Find where the given text appears and provide that cell's center as (x, y) coordinate. 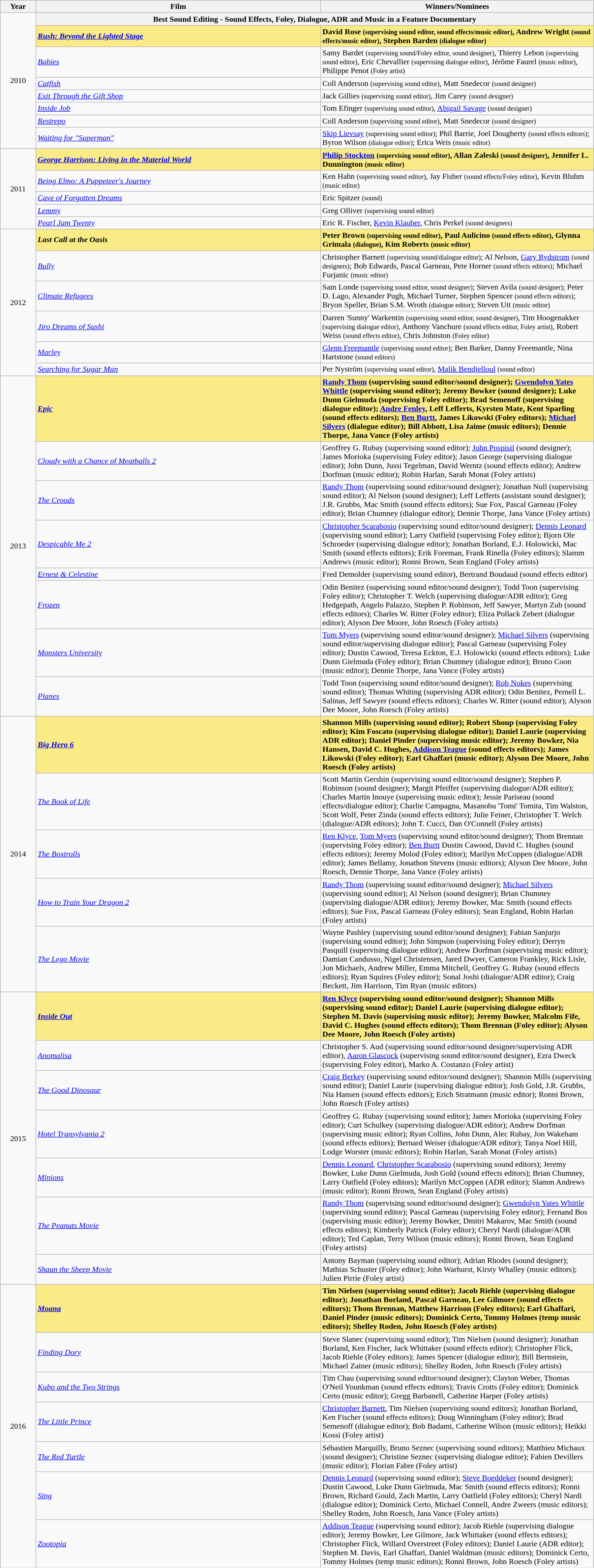
Fred Demolder (supervising sound editor), Bertrand Boudaud (sound effects editor) (457, 574)
David Rose (supervising sound editor, sound effects/music editor), Andrew Wright (sound effects/music editor), Stephen Barden (dialogue editor) (457, 36)
Sing (178, 1496)
Kubo and the Two Strings (178, 1387)
The Croods (178, 500)
Moana (178, 1308)
Eric R. Fischer, Kevin Klauber, Chris Perkel (sound designers) (457, 223)
Ken Hahn (supervising sound editor), Jay Fisher (sound effects/Foley editor), Kevin Bluhm (music editor) (457, 181)
Big Hero 6 (178, 744)
The Peanuts Movie (178, 1225)
The Red Turtle (178, 1457)
Ernest & Celestine (178, 574)
The Book of Life (178, 802)
Restrepo (178, 121)
Pearl Jam Twenty (178, 223)
Frozen (178, 604)
Peter Brown (supervising sound editor), Paul Aulicino (sound effects editor), Glynna Grimala (dialogue), Kim Roberts (music editor) (457, 240)
George Harrison: Living in the Material World (178, 159)
Greg Olliver (supervising sound editor) (457, 210)
Cloudy with a Chance of Meatballs 2 (178, 461)
2013 (18, 546)
Hotel Transylvania 2 (178, 1134)
Babies (178, 62)
2010 (18, 81)
Zootopia (178, 1544)
Last Call at the Oasis (178, 240)
Per Nyström (supervising sound editor), Malik Bendjelloul (sound editor) (457, 369)
2015 (18, 1138)
Waiting for "Superman" (178, 138)
The Good Dinosaur (178, 1090)
Eric Spitzer (sound) (457, 198)
Inside Out (178, 1016)
Exit Through the Gift Shop (178, 96)
Rush: Beyond the Lighted Stage (178, 36)
How to Train Your Dragon 2 (178, 902)
Cave of Forgotten Dreams (178, 198)
The Little Prince (178, 1422)
Despicable Me 2 (178, 544)
Film (178, 7)
Marley (178, 352)
Climate Refugees (178, 296)
Searching for Sugar Man (178, 369)
Inside Job (178, 108)
Tom Efinger (supervising sound editor), Abigail Savage (sound designer) (457, 108)
Shaun the Sheep Movie (178, 1269)
Epic (178, 408)
Monsters University (178, 653)
Glenn Freemantle (supervising sound editor); Ben Barker, Danny Freemantle, Nina Hartstone (sound editors) (457, 352)
Anomalisa (178, 1055)
Winners/Nominees (457, 7)
2014 (18, 854)
Jiro Dreams of Sushi (178, 326)
Jack Gillies (supervising sound editor), Jim Carey (sound designer) (457, 96)
Catfish (178, 83)
Bully (178, 266)
2016 (18, 1426)
Year (18, 7)
Philip Stockton (supervising sound editor), Allan Zaleski (sound designer), Jennifer L. Dunnington (music editor) (457, 159)
Best Sound Editing - Sound Effects, Foley, Dialogue, ADR and Music in a Feature Documentary (315, 19)
The Lego Movie (178, 959)
Minions (178, 1177)
Finding Dory (178, 1352)
Being Elmo: A Puppeteer's Journey (178, 181)
The Boxtrolls (178, 854)
2011 (18, 189)
Planes (178, 696)
Lemmy (178, 210)
2012 (18, 302)
